Detect which cell encompasses the target text, then output its (X, Y) center coordinate. 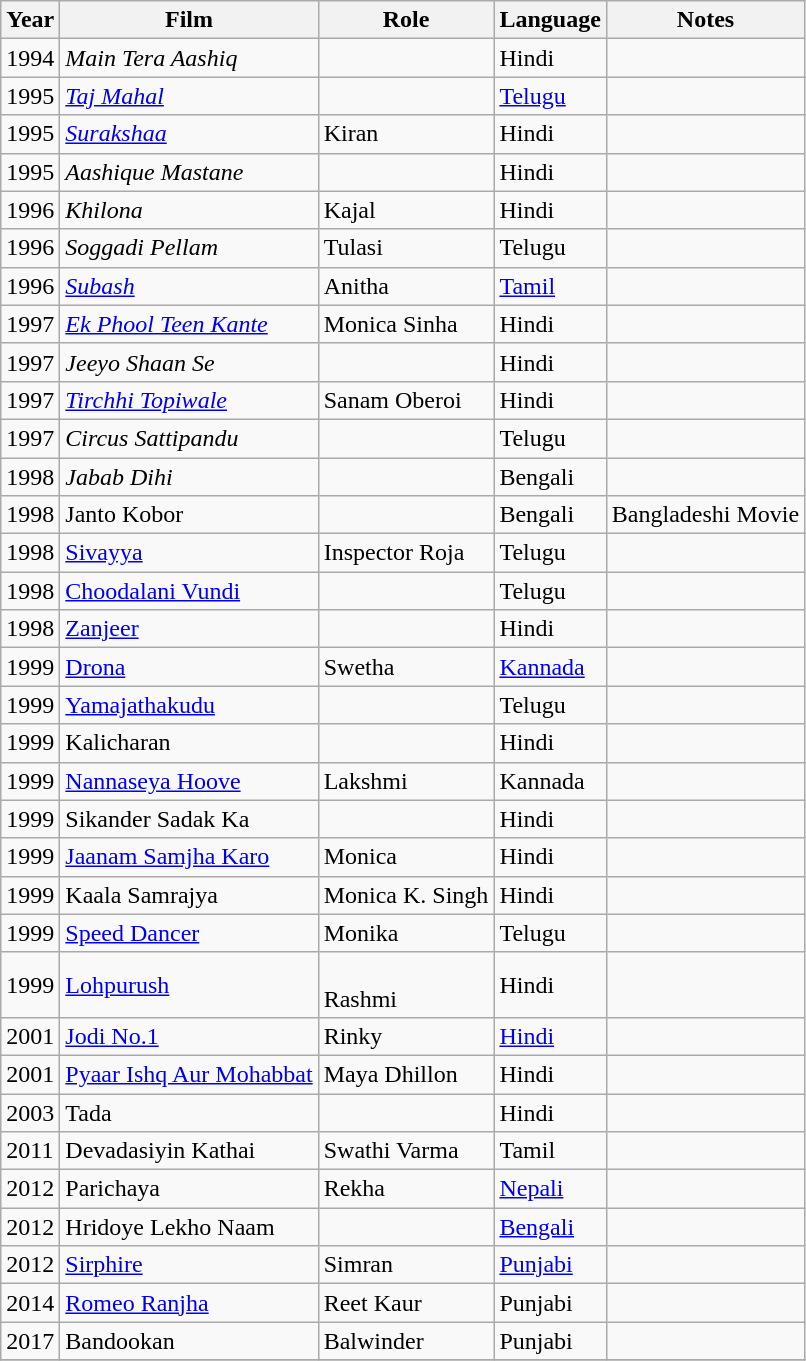
Jabab Dihi (189, 477)
Subash (189, 286)
2014 (30, 1303)
Taj Mahal (189, 96)
Lohpurush (189, 984)
Monica K. Singh (406, 895)
Monika (406, 933)
Tirchhi Topiwale (189, 400)
Kalicharan (189, 743)
Hridoye Lekho Naam (189, 1227)
Anitha (406, 286)
2011 (30, 1151)
Monica Sinha (406, 324)
Rashmi (406, 984)
Swathi Varma (406, 1151)
Yamajathakudu (189, 705)
Parichaya (189, 1189)
Surakshaa (189, 134)
Language (550, 20)
Choodalani Vundi (189, 591)
1994 (30, 58)
Sikander Sadak Ka (189, 819)
Film (189, 20)
Jeeyo Shaan Se (189, 362)
Drona (189, 667)
Tulasi (406, 248)
Lakshmi (406, 781)
Simran (406, 1265)
Nepali (550, 1189)
Main Tera Aashiq (189, 58)
Soggadi Pellam (189, 248)
Bandookan (189, 1341)
Bangladeshi Movie (705, 515)
Jodi No.1 (189, 1036)
Maya Dhillon (406, 1074)
Khilona (189, 210)
Jaanam Samjha Karo (189, 857)
Kaala Samrajya (189, 895)
Speed Dancer (189, 933)
Ek Phool Teen Kante (189, 324)
Zanjeer (189, 629)
Monica (406, 857)
Sanam Oberoi (406, 400)
Tada (189, 1113)
Devadasiyin Kathai (189, 1151)
Inspector Roja (406, 553)
Balwinder (406, 1341)
Swetha (406, 667)
Romeo Ranjha (189, 1303)
Sirphire (189, 1265)
2017 (30, 1341)
Sivayya (189, 553)
Role (406, 20)
Kajal (406, 210)
Rekha (406, 1189)
Kiran (406, 134)
Janto Kobor (189, 515)
Circus Sattipandu (189, 438)
Pyaar Ishq Aur Mohabbat (189, 1074)
Notes (705, 20)
Nannaseya Hoove (189, 781)
Reet Kaur (406, 1303)
Aashique Mastane (189, 172)
Year (30, 20)
Rinky (406, 1036)
2003 (30, 1113)
